Search for the cell housing the specified text and yield its [x, y] center coordinate. 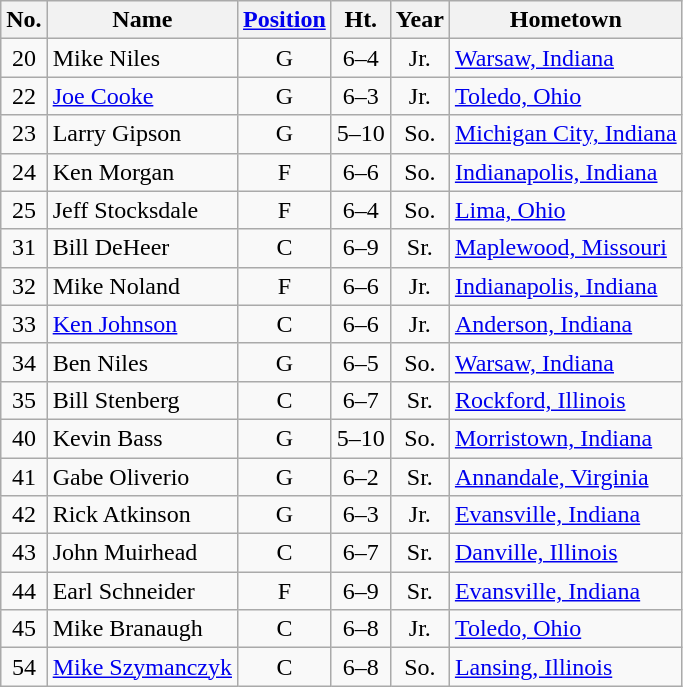
43 [24, 553]
Mike Niles [142, 58]
Gabe Oliverio [142, 477]
Joe Cooke [142, 96]
Bill DeHeer [142, 248]
Name [142, 20]
Mike Szymanczyk [142, 667]
Jeff Stocksdale [142, 210]
54 [24, 667]
Lima, Ohio [566, 210]
42 [24, 515]
20 [24, 58]
Ht. [360, 20]
Michigan City, Indiana [566, 134]
44 [24, 591]
22 [24, 96]
Mike Noland [142, 286]
45 [24, 629]
Lansing, Illinois [566, 667]
25 [24, 210]
6–2 [360, 477]
No. [24, 20]
40 [24, 438]
Kevin Bass [142, 438]
John Muirhead [142, 553]
6–5 [360, 362]
Year [420, 20]
Danville, Illinois [566, 553]
31 [24, 248]
Mike Branaugh [142, 629]
Earl Schneider [142, 591]
Maplewood, Missouri [566, 248]
Position [285, 20]
Morristown, Indiana [566, 438]
Ben Niles [142, 362]
Ken Morgan [142, 172]
32 [24, 286]
23 [24, 134]
35 [24, 400]
Ken Johnson [142, 324]
34 [24, 362]
Annandale, Virginia [566, 477]
Rockford, Illinois [566, 400]
Bill Stenberg [142, 400]
Anderson, Indiana [566, 324]
Rick Atkinson [142, 515]
33 [24, 324]
Hometown [566, 20]
24 [24, 172]
Larry Gipson [142, 134]
41 [24, 477]
